Output the [x, y] coordinate of the center of the cell containing the given text.  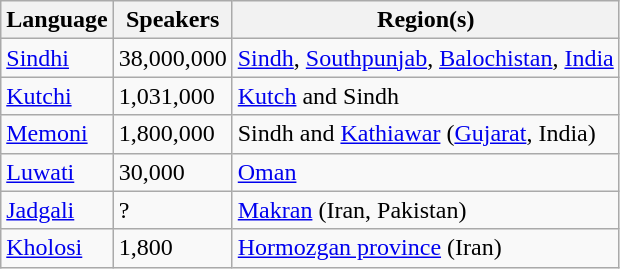
Hormozgan province (Iran) [426, 248]
1,031,000 [172, 96]
Sindh, Southpunjab, Balochistan, India [426, 58]
Speakers [172, 20]
? [172, 210]
Language [57, 20]
Memoni [57, 134]
Makran (Iran, Pakistan) [426, 210]
38,000,000 [172, 58]
Kutchi [57, 96]
Region(s) [426, 20]
Jadgali [57, 210]
30,000 [172, 172]
Kholosi [57, 248]
Luwati [57, 172]
Kutch and Sindh [426, 96]
1,800,000 [172, 134]
1,800 [172, 248]
Oman [426, 172]
Sindhi [57, 58]
Sindh and Kathiawar (Gujarat, India) [426, 134]
